Return the (x, y) coordinate for the center point of the cell that contains the specified text.  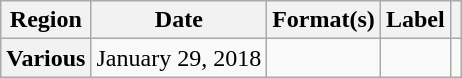
Various (46, 58)
Date (179, 20)
Format(s) (324, 20)
Label (415, 20)
Region (46, 20)
January 29, 2018 (179, 58)
